Return (X, Y) of the center of cell containing provided text 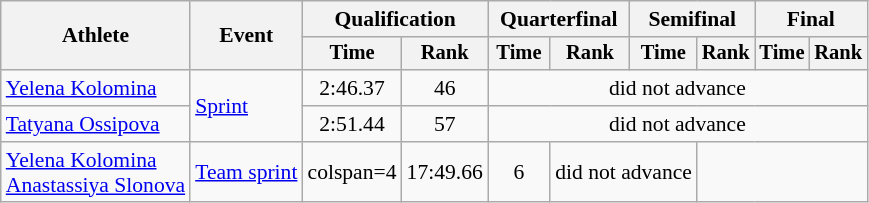
2:46.37 (352, 88)
Semifinal (692, 19)
Sprint (246, 106)
Athlete (96, 36)
57 (445, 124)
colspan=4 (352, 172)
46 (445, 88)
Yelena KolominaAnastassiya Slonova (96, 172)
Yelena Kolomina (96, 88)
Quarterfinal (559, 19)
Qualification (394, 19)
Team sprint (246, 172)
Final (810, 19)
2:51.44 (352, 124)
Tatyana Ossipova (96, 124)
Event (246, 36)
6 (519, 172)
17:49.66 (445, 172)
